For the text-containing cell, return its midpoint in (X, Y) coordinate format. 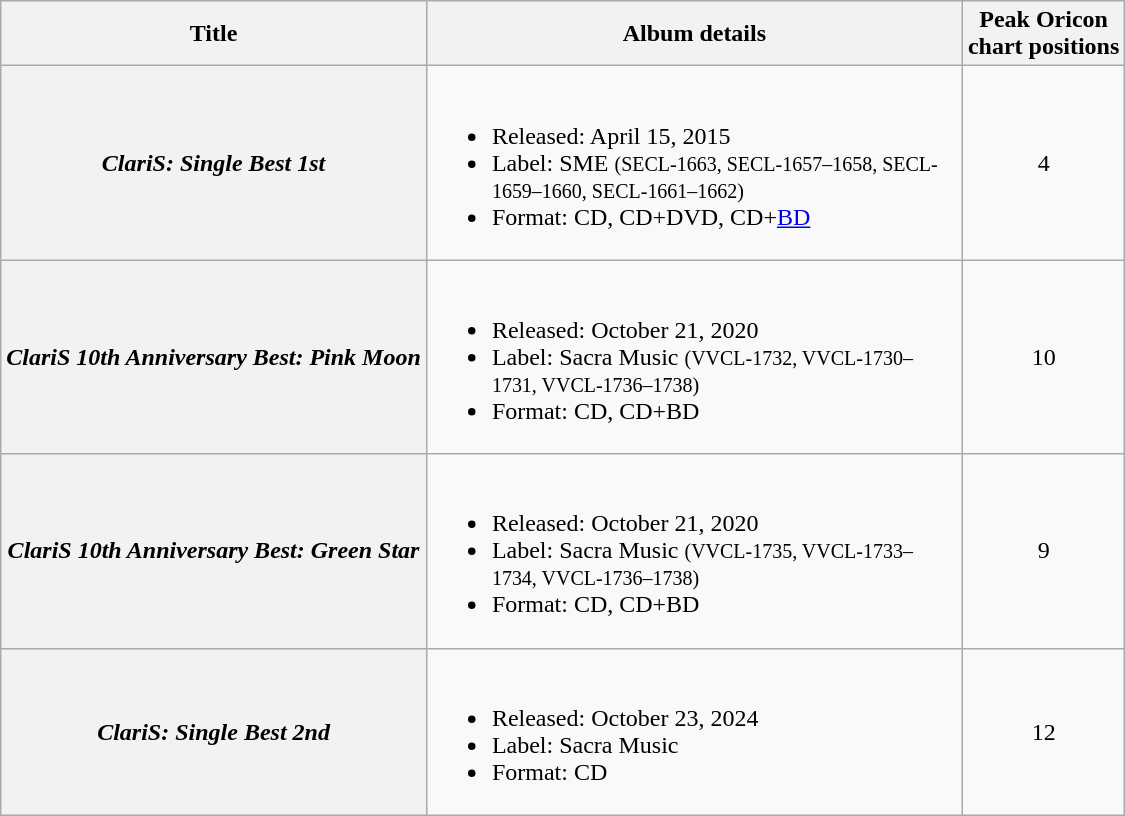
Album details (694, 34)
Title (214, 34)
ClariS 10th Anniversary Best: Green Star (214, 551)
Released: October 21, 2020Label: Sacra Music (VVCL-1735, VVCL-1733–1734, VVCL-1736–1738)Format: CD, CD+BD (694, 551)
Released: October 21, 2020Label: Sacra Music (VVCL-1732, VVCL-1730–1731, VVCL-1736–1738)Format: CD, CD+BD (694, 357)
ClariS 10th Anniversary Best: Pink Moon (214, 357)
Released: April 15, 2015Label: SME (SECL-1663, SECL-1657–1658, SECL-1659–1660, SECL-1661–1662)Format: CD, CD+DVD, CD+BD (694, 163)
10 (1043, 357)
Released: October 23, 2024Label: Sacra MusicFormat: CD (694, 732)
Peak Oricon chart positions (1043, 34)
12 (1043, 732)
ClariS: Single Best 1st (214, 163)
ClariS: Single Best 2nd (214, 732)
9 (1043, 551)
4 (1043, 163)
